Scan for the cell matching the given text and deliver its [x, y] coordinate at center. 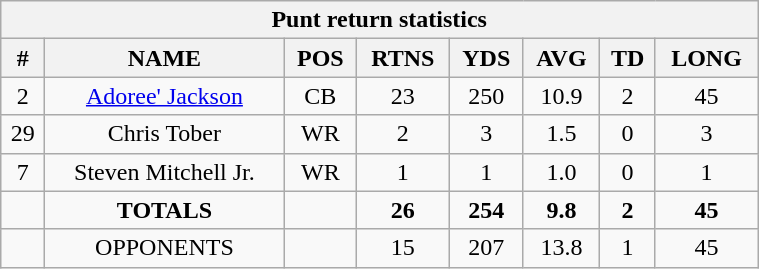
26 [402, 210]
Steven Mitchell Jr. [165, 172]
TOTALS [165, 210]
CB [320, 96]
RTNS [402, 58]
29 [23, 134]
23 [402, 96]
250 [486, 96]
Punt return statistics [380, 20]
Chris Tober [165, 134]
13.8 [562, 248]
254 [486, 210]
7 [23, 172]
207 [486, 248]
POS [320, 58]
OPPONENTS [165, 248]
TD [628, 58]
9.8 [562, 210]
YDS [486, 58]
AVG [562, 58]
# [23, 58]
10.9 [562, 96]
15 [402, 248]
Adoree' Jackson [165, 96]
1.5 [562, 134]
LONG [706, 58]
NAME [165, 58]
1.0 [562, 172]
